Pinpoint the cell where the given text exists, returning its (X, Y) midpoint coordinate. 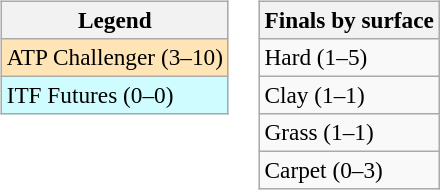
Clay (1–1) (349, 95)
Grass (1–1) (349, 133)
ATP Challenger (3–10) (114, 57)
Carpet (0–3) (349, 171)
Legend (114, 20)
Hard (1–5) (349, 57)
Finals by surface (349, 20)
ITF Futures (0–0) (114, 95)
